Output the [X, Y] coordinate of the center of the cell containing the given text.  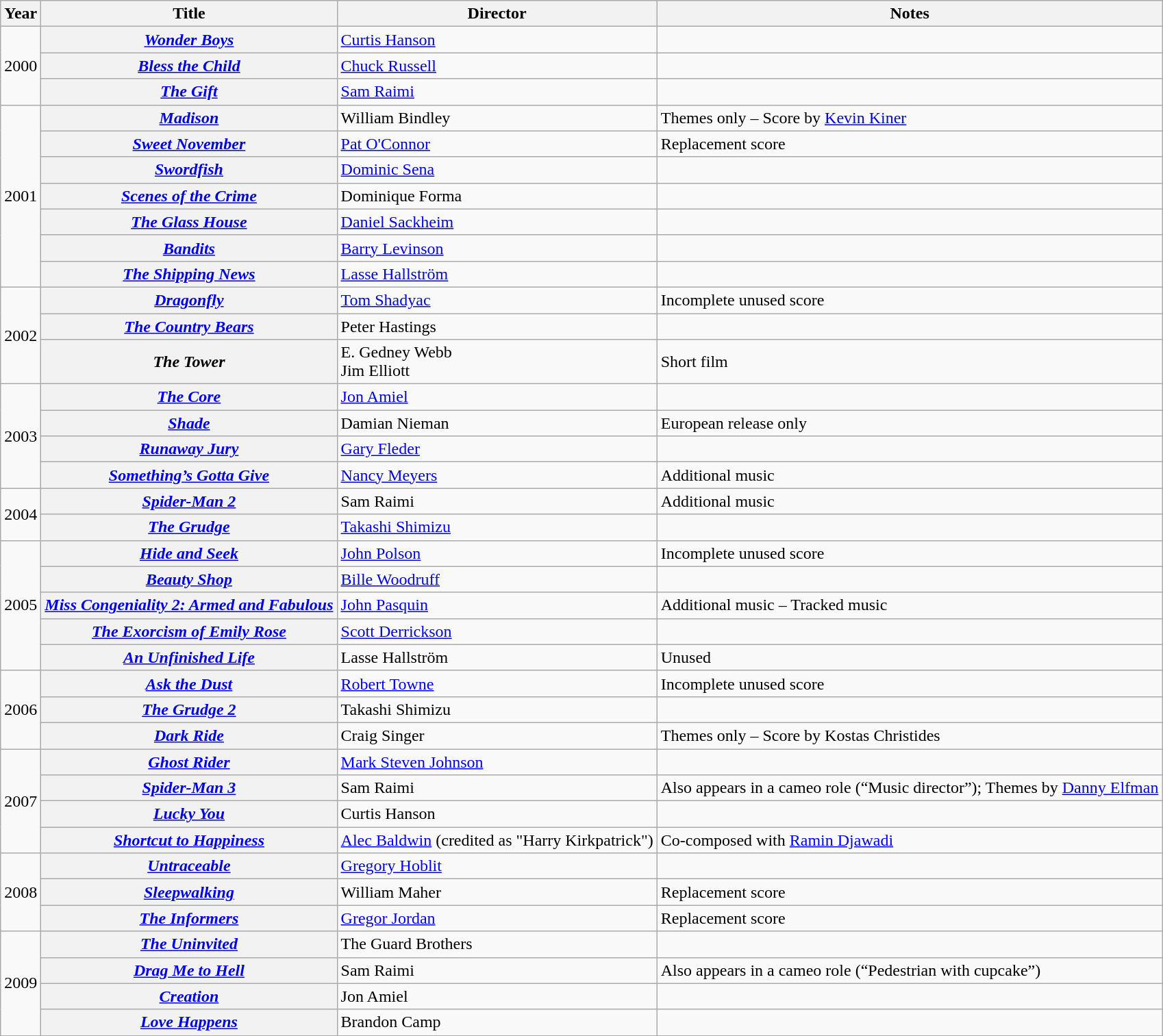
Untraceable [189, 866]
Peter Hastings [497, 327]
Gregory Hoblit [497, 866]
Sleepwalking [189, 892]
Alec Baldwin (credited as "Harry Kirkpatrick") [497, 840]
Title [189, 14]
Miss Congeniality 2: Armed and Fabulous [189, 605]
Hide and Seek [189, 553]
2002 [21, 336]
Short film [910, 362]
Co-composed with Ramin Djawadi [910, 840]
Mark Steven Johnson [497, 762]
Robert Towne [497, 683]
The Uninvited [189, 944]
Shade [189, 423]
2001 [21, 196]
Also appears in a cameo role (“Pedestrian with cupcake”) [910, 970]
The Informers [189, 918]
Bandits [189, 248]
Madison [189, 118]
Barry Levinson [497, 248]
Ghost Rider [189, 762]
2008 [21, 892]
The Guard Brothers [497, 944]
The Tower [189, 362]
European release only [910, 423]
John Pasquin [497, 605]
Themes only – Score by Kevin Kiner [910, 118]
Themes only – Score by Kostas Christides [910, 735]
The Glass House [189, 222]
2006 [21, 709]
Shortcut to Happiness [189, 840]
Dominic Sena [497, 170]
An Unfinished Life [189, 657]
The Shipping News [189, 274]
Swordfish [189, 170]
Something’s Gotta Give [189, 475]
The Gift [189, 92]
Lucky You [189, 814]
Creation [189, 996]
2000 [21, 66]
Year [21, 14]
Dominique Forma [497, 196]
2009 [21, 983]
Craig Singer [497, 735]
The Grudge [189, 527]
Brandon Camp [497, 1022]
Ask the Dust [189, 683]
2003 [21, 436]
Beauty Shop [189, 579]
Drag Me to Hell [189, 970]
John Polson [497, 553]
2007 [21, 801]
Damian Nieman [497, 423]
Chuck Russell [497, 66]
Gary Fleder [497, 449]
Bille Woodruff [497, 579]
Gregor Jordan [497, 918]
Love Happens [189, 1022]
Director [497, 14]
Pat O'Connor [497, 144]
Wonder Boys [189, 40]
Bless the Child [189, 66]
Dragonfly [189, 300]
Additional music – Tracked music [910, 605]
Scott Derrickson [497, 631]
Spider-Man 3 [189, 788]
William Maher [497, 892]
Scenes of the Crime [189, 196]
The Country Bears [189, 327]
Spider-Man 2 [189, 501]
Sweet November [189, 144]
The Core [189, 397]
Runaway Jury [189, 449]
The Exorcism of Emily Rose [189, 631]
Daniel Sackheim [497, 222]
E. Gedney WebbJim Elliott [497, 362]
Dark Ride [189, 735]
2004 [21, 514]
The Grudge 2 [189, 709]
Unused [910, 657]
Notes [910, 14]
2005 [21, 605]
Tom Shadyac [497, 300]
Also appears in a cameo role (“Music director”); Themes by Danny Elfman [910, 788]
William Bindley [497, 118]
Nancy Meyers [497, 475]
